Find where the given text appears and provide that cell's center as [X, Y] coordinate. 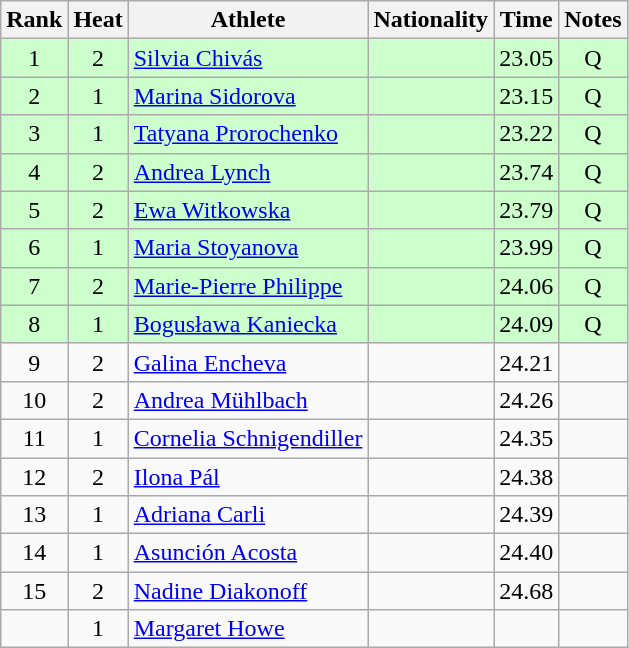
Andrea Lynch [248, 172]
23.74 [526, 172]
14 [34, 553]
23.15 [526, 96]
Adriana Carli [248, 515]
24.38 [526, 477]
Notes [593, 20]
4 [34, 172]
Silvia Chivás [248, 58]
Cornelia Schnigendiller [248, 438]
23.22 [526, 134]
Galina Encheva [248, 362]
Heat [98, 20]
Ilona Pál [248, 477]
Asunción Acosta [248, 553]
24.40 [526, 553]
Maria Stoyanova [248, 248]
Bogusława Kaniecka [248, 324]
Andrea Mühlbach [248, 400]
Nadine Diakonoff [248, 591]
15 [34, 591]
Time [526, 20]
Marie-Pierre Philippe [248, 286]
24.68 [526, 591]
Ewa Witkowska [248, 210]
9 [34, 362]
Tatyana Prorochenko [248, 134]
24.06 [526, 286]
10 [34, 400]
24.09 [526, 324]
6 [34, 248]
24.35 [526, 438]
5 [34, 210]
Rank [34, 20]
Athlete [248, 20]
12 [34, 477]
24.39 [526, 515]
24.26 [526, 400]
23.99 [526, 248]
Margaret Howe [248, 629]
3 [34, 134]
8 [34, 324]
13 [34, 515]
11 [34, 438]
Marina Sidorova [248, 96]
Nationality [431, 20]
23.79 [526, 210]
7 [34, 286]
24.21 [526, 362]
23.05 [526, 58]
